Detect which cell encompasses the target text, then output its (x, y) center coordinate. 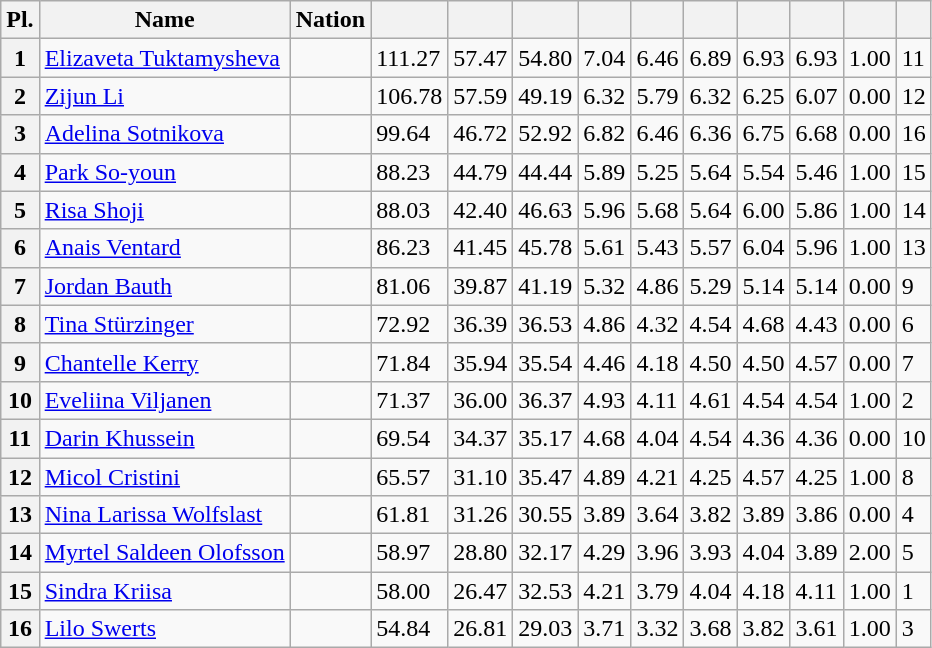
3.96 (658, 553)
4.29 (604, 553)
35.94 (480, 362)
72.92 (410, 324)
45.78 (546, 248)
88.03 (410, 210)
Tina Stürzinger (164, 324)
7.04 (604, 58)
Micol Cristini (164, 477)
5.79 (658, 96)
6.82 (604, 134)
4.89 (604, 477)
26.81 (480, 629)
44.79 (480, 172)
Nation (330, 20)
5.61 (604, 248)
46.72 (480, 134)
86.23 (410, 248)
106.78 (410, 96)
35.54 (546, 362)
32.53 (546, 591)
5.68 (658, 210)
71.37 (410, 400)
Darin Khussein (164, 438)
Name (164, 20)
35.47 (546, 477)
31.26 (480, 515)
31.10 (480, 477)
6.36 (710, 134)
3.64 (658, 515)
28.80 (480, 553)
5.46 (816, 172)
Myrtel Saldeen Olofsson (164, 553)
2.00 (870, 553)
4.46 (604, 362)
41.19 (546, 286)
4.93 (604, 400)
61.81 (410, 515)
4.43 (816, 324)
65.57 (410, 477)
Risa Shoji (164, 210)
Sindra Kriisa (164, 591)
99.64 (410, 134)
6.07 (816, 96)
6.25 (764, 96)
Park So-youn (164, 172)
5.57 (710, 248)
Elizaveta Tuktamysheva (164, 58)
34.37 (480, 438)
Nina Larissa Wolfslast (164, 515)
5.29 (710, 286)
5.25 (658, 172)
5.54 (764, 172)
3.79 (658, 591)
3.86 (816, 515)
6.04 (764, 248)
88.23 (410, 172)
3.61 (816, 629)
Eveliina Viljanen (164, 400)
58.97 (410, 553)
57.47 (480, 58)
54.84 (410, 629)
39.87 (480, 286)
36.39 (480, 324)
35.17 (546, 438)
36.53 (546, 324)
44.44 (546, 172)
Zijun Li (164, 96)
30.55 (546, 515)
42.40 (480, 210)
5.86 (816, 210)
69.54 (410, 438)
6.68 (816, 134)
29.03 (546, 629)
Chantelle Kerry (164, 362)
Lilo Swerts (164, 629)
57.59 (480, 96)
46.63 (546, 210)
26.47 (480, 591)
41.45 (480, 248)
Adelina Sotnikova (164, 134)
3.71 (604, 629)
5.32 (604, 286)
4.32 (658, 324)
3.32 (658, 629)
36.37 (546, 400)
111.27 (410, 58)
Jordan Bauth (164, 286)
49.19 (546, 96)
5.89 (604, 172)
6.89 (710, 58)
4.61 (710, 400)
54.80 (546, 58)
81.06 (410, 286)
32.17 (546, 553)
3.68 (710, 629)
Anais Ventard (164, 248)
3.93 (710, 553)
5.43 (658, 248)
36.00 (480, 400)
58.00 (410, 591)
Pl. (20, 20)
6.00 (764, 210)
71.84 (410, 362)
6.75 (764, 134)
52.92 (546, 134)
